Return the [x, y] coordinate for the center point of the cell that contains the specified text.  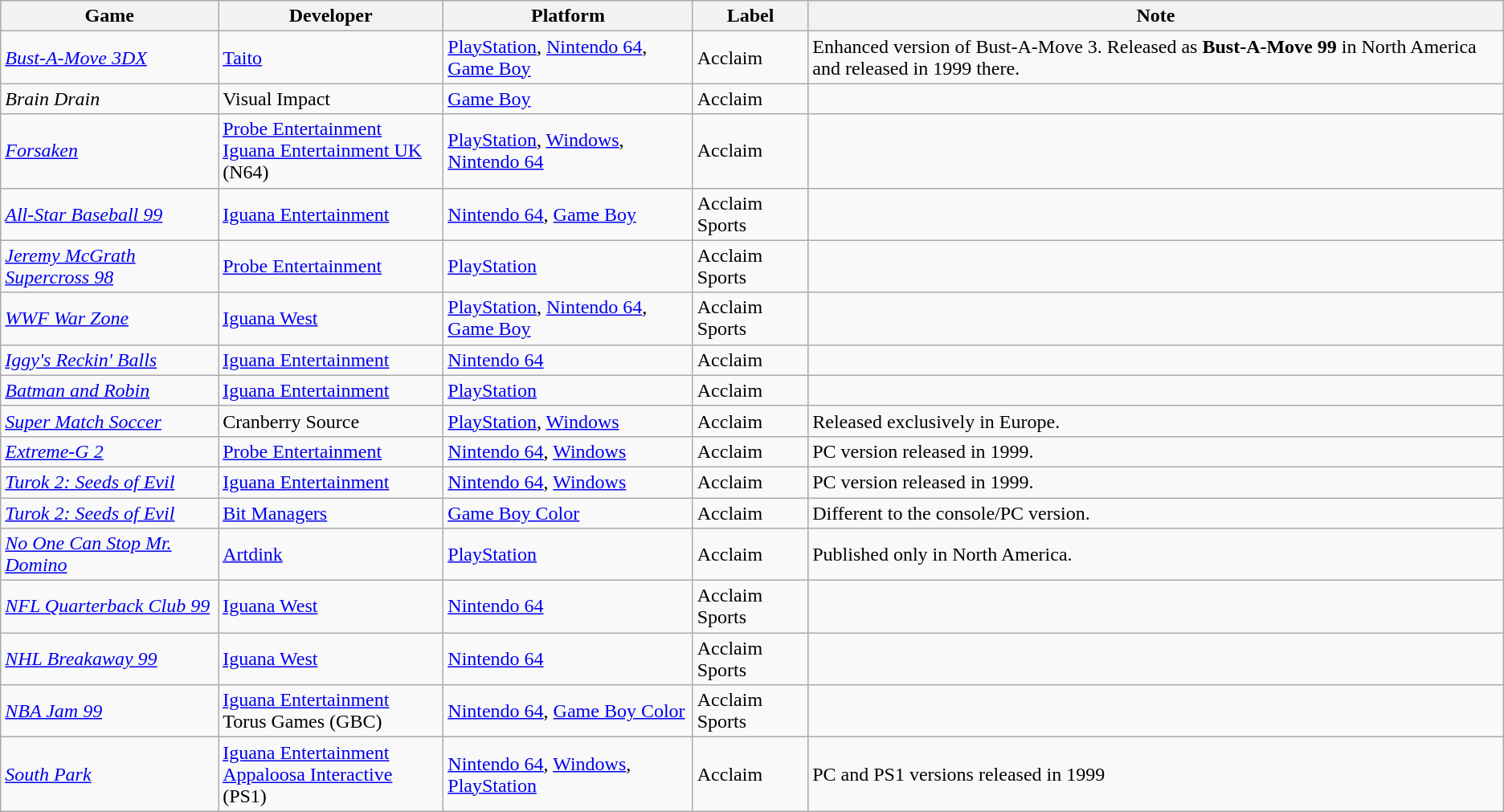
Batman and Robin [109, 390]
All-Star Baseball 99 [109, 214]
Iguana EntertainmentAppaloosa Interactive (PS1) [331, 774]
Probe EntertainmentIguana Entertainment UK (N64) [331, 151]
NFL Quarterback Club 99 [109, 607]
Enhanced version of Bust-A-Move 3. Released as Bust-A-Move 99 in North America and released in 1999 there. [1156, 58]
Game [109, 16]
Forsaken [109, 151]
WWF War Zone [109, 318]
NHL Breakaway 99 [109, 659]
No One Can Stop Mr. Domino [109, 554]
Brain Drain [109, 99]
Published only in North America. [1156, 554]
Nintendo 64, Windows, PlayStation [568, 774]
Released exclusively in Europe. [1156, 421]
Jeremy McGrath Supercross 98 [109, 267]
Taito [331, 58]
PC and PS1 versions released in 1999 [1156, 774]
Nintendo 64, Game Boy Color [568, 712]
Artdink [331, 554]
PlayStation, Windows, Nintendo 64 [568, 151]
Iguana EntertainmentTorus Games (GBC) [331, 712]
Different to the console/PC version. [1156, 513]
Developer [331, 16]
Cranberry Source [331, 421]
Bit Managers [331, 513]
Game Boy Color [568, 513]
Game Boy [568, 99]
Super Match Soccer [109, 421]
South Park [109, 774]
Visual Impact [331, 99]
Iggy's Reckin' Balls [109, 360]
Bust-A-Move 3DX [109, 58]
Nintendo 64, Game Boy [568, 214]
Note [1156, 16]
Label [750, 16]
Extreme-G 2 [109, 451]
Platform [568, 16]
NBA Jam 99 [109, 712]
PlayStation, Windows [568, 421]
